For the text-containing cell, return its midpoint in (x, y) coordinate format. 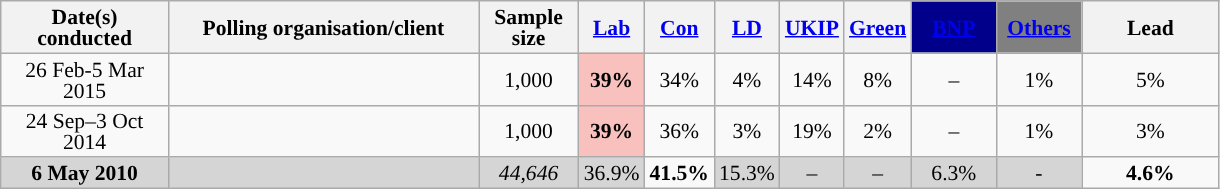
34% (680, 79)
Date(s)conducted (85, 27)
5% (1151, 79)
Lab (612, 27)
LD (747, 27)
Sample size (528, 27)
2% (878, 131)
26 Feb-5 Mar 2015 (85, 79)
14% (812, 79)
4.6% (1151, 174)
41.5% (680, 174)
6 May 2010 (85, 174)
UKIP (812, 27)
Con (680, 27)
Green (878, 27)
- (1038, 174)
24 Sep–3 Oct 2014 (85, 131)
44,646 (528, 174)
Others (1038, 27)
Lead (1151, 27)
36% (680, 131)
6.3% (954, 174)
8% (878, 79)
19% (812, 131)
15.3% (747, 174)
Polling organisation/client (323, 27)
36.9% (612, 174)
BNP (954, 27)
4% (747, 79)
